Search for the cell housing the specified text and yield its (X, Y) center coordinate. 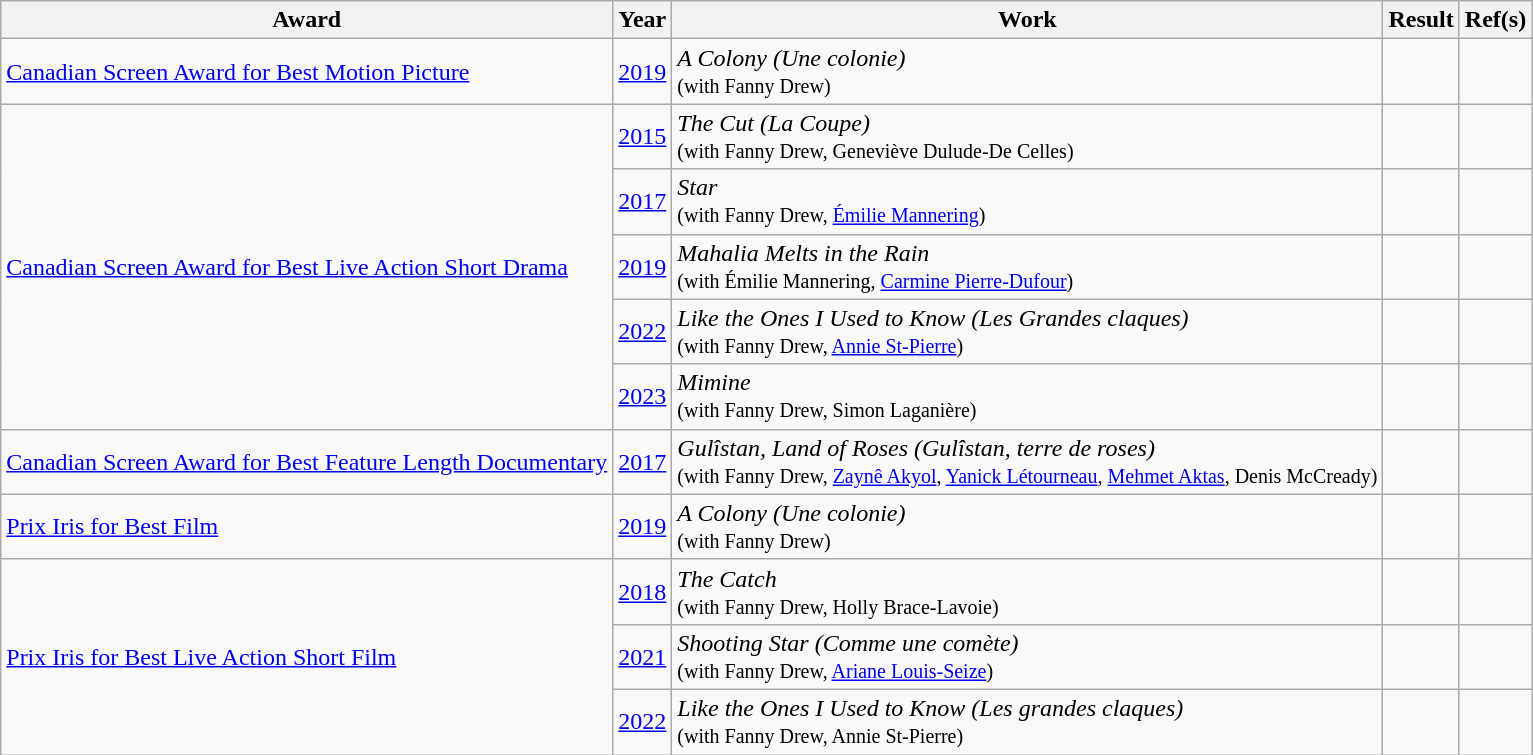
Canadian Screen Award for Best Live Action Short Drama (307, 266)
The Catch(with Fanny Drew, Holly Brace-Lavoie) (1028, 592)
The Cut (La Coupe)(with Fanny Drew, Geneviève Dulude-De Celles) (1028, 136)
2021 (642, 656)
Like the Ones I Used to Know (Les Grandes claques)(with Fanny Drew, Annie St-Pierre) (1028, 332)
Canadian Screen Award for Best Motion Picture (307, 72)
Prix Iris for Best Live Action Short Film (307, 656)
2015 (642, 136)
Ref(s) (1495, 20)
Award (307, 20)
Star(with Fanny Drew, Émilie Mannering) (1028, 202)
Year (642, 20)
Canadian Screen Award for Best Feature Length Documentary (307, 462)
2023 (642, 396)
Prix Iris for Best Film (307, 526)
Like the Ones I Used to Know (Les grandes claques)(with Fanny Drew, Annie St-Pierre) (1028, 722)
Work (1028, 20)
2018 (642, 592)
Mahalia Melts in the Rain(with Émilie Mannering, Carmine Pierre-Dufour) (1028, 266)
Shooting Star (Comme une comète)(with Fanny Drew, Ariane Louis-Seize) (1028, 656)
Result (1421, 20)
Gulîstan, Land of Roses (Gulîstan, terre de roses)(with Fanny Drew, Zaynê Akyol, Yanick Létourneau, Mehmet Aktas, Denis McCready) (1028, 462)
Mimine(with Fanny Drew, Simon Laganière) (1028, 396)
